Return the [X, Y] coordinate for the center point of the cell that contains the specified text.  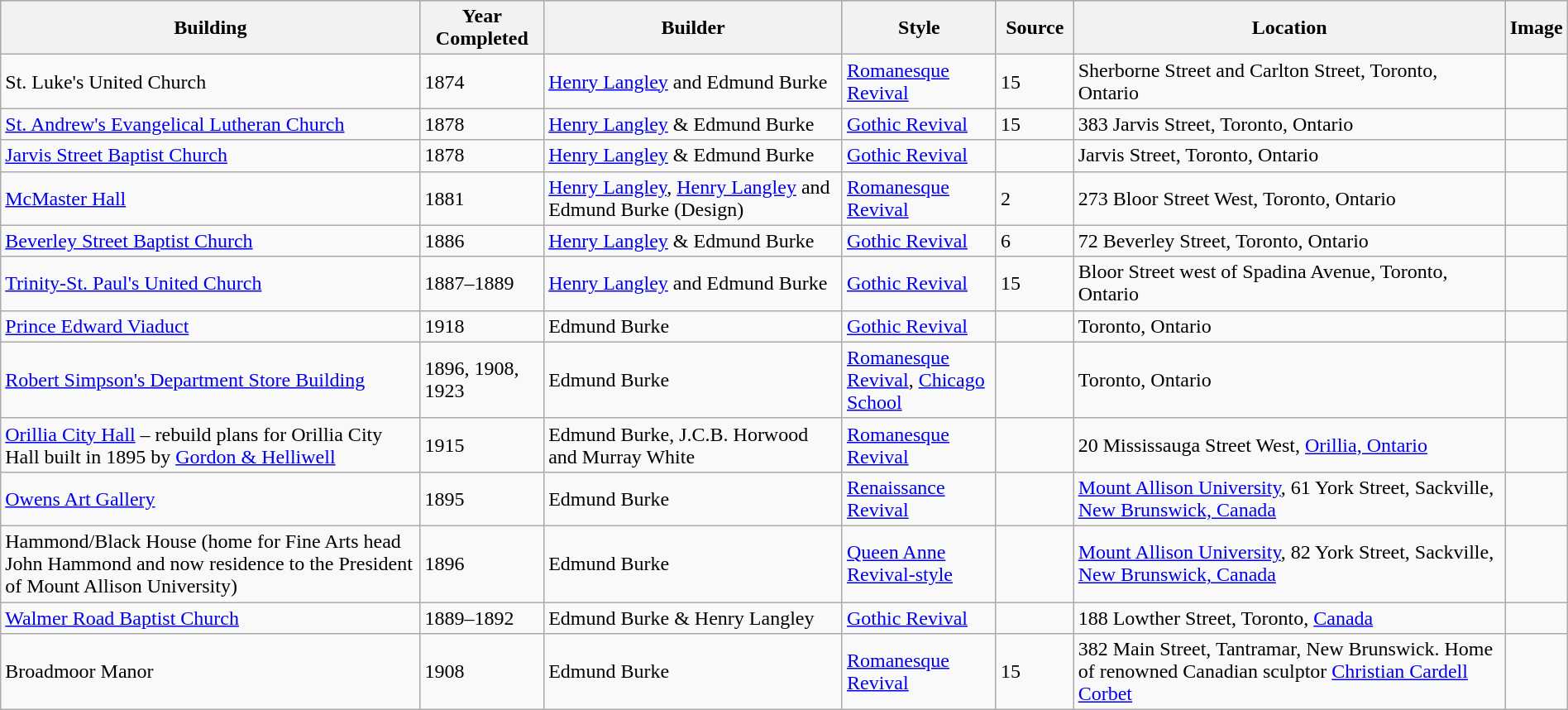
1915 [482, 445]
Robert Simpson's Department Store Building [210, 380]
Henry Langley, Henry Langley and Edmund Burke (Design) [693, 199]
382 Main Street, Tantramar, New Brunswick. Home of renowned Canadian sculptor Christian Cardell Corbet [1289, 672]
20 Mississauga Street West, Orillia, Ontario [1289, 445]
383 Jarvis Street, Toronto, Ontario [1289, 124]
Mount Allison University, 82 York Street, Sackville, New Brunswick, Canada [1289, 564]
1896 [482, 564]
Edmund Burke, J.C.B. Horwood and Murray White [693, 445]
Queen Anne Revival-style [919, 564]
273 Bloor Street West, Toronto, Ontario [1289, 199]
St. Andrew's Evangelical Lutheran Church [210, 124]
1918 [482, 326]
1881 [482, 199]
Sherborne Street and Carlton Street, Toronto, Ontario [1289, 81]
St. Luke's United Church [210, 81]
Location [1289, 28]
Hammond/Black House (home for Fine Arts head John Hammond and now residence to the President of Mount Allison University) [210, 564]
Romanesque Revival, Chicago School [919, 380]
Owens Art Gallery [210, 498]
Year Completed [482, 28]
188 Lowther Street, Toronto, Canada [1289, 618]
Orillia City Hall – rebuild plans for Orillia City Hall built in 1895 by Gordon & Helliwell [210, 445]
Prince Edward Viaduct [210, 326]
Trinity-St. Paul's United Church [210, 283]
Edmund Burke & Henry Langley [693, 618]
Jarvis Street Baptist Church [210, 156]
Building [210, 28]
Builder [693, 28]
McMaster Hall [210, 199]
Renaissance Revival [919, 498]
Style [919, 28]
Image [1537, 28]
1895 [482, 498]
2 [1035, 199]
1896, 1908, 1923 [482, 380]
Bloor Street west of Spadina Avenue, Toronto, Ontario [1289, 283]
Broadmoor Manor [210, 672]
6 [1035, 241]
72 Beverley Street, Toronto, Ontario [1289, 241]
1874 [482, 81]
Walmer Road Baptist Church [210, 618]
Beverley Street Baptist Church [210, 241]
Source [1035, 28]
Mount Allison University, 61 York Street, Sackville, New Brunswick, Canada [1289, 498]
1887–1889 [482, 283]
Jarvis Street, Toronto, Ontario [1289, 156]
1886 [482, 241]
1908 [482, 672]
1889–1892 [482, 618]
